From the cell containing the given text, extract its center point as (x, y) coordinate. 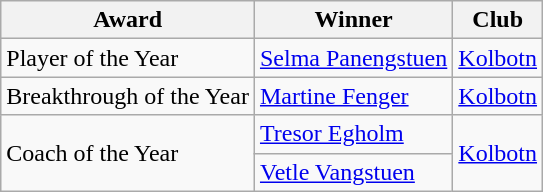
Tresor Egholm (353, 134)
Winner (353, 20)
Coach of the Year (128, 153)
Award (128, 20)
Breakthrough of the Year (128, 96)
Player of the Year (128, 58)
Martine Fenger (353, 96)
Club (498, 20)
Selma Panengstuen (353, 58)
Vetle Vangstuen (353, 172)
